Search for the cell housing the specified text and yield its (X, Y) center coordinate. 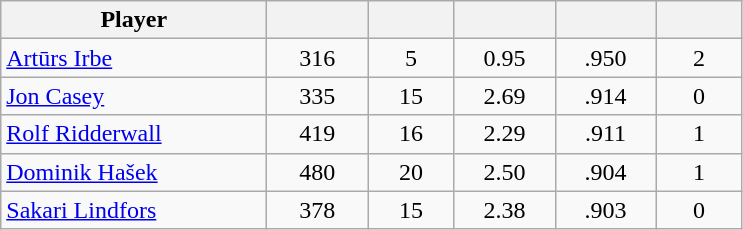
2.50 (504, 172)
16 (411, 134)
.914 (606, 96)
419 (318, 134)
480 (318, 172)
Rolf Ridderwall (134, 134)
2 (699, 58)
Artūrs Irbe (134, 58)
2.29 (504, 134)
378 (318, 210)
5 (411, 58)
Dominik Hašek (134, 172)
Jon Casey (134, 96)
335 (318, 96)
.904 (606, 172)
.950 (606, 58)
316 (318, 58)
0.95 (504, 58)
2.38 (504, 210)
Sakari Lindfors (134, 210)
Player (134, 20)
20 (411, 172)
2.69 (504, 96)
.911 (606, 134)
.903 (606, 210)
